Detect which cell encompasses the target text, then output its (X, Y) center coordinate. 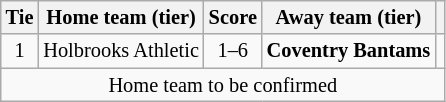
Home team (tier) (120, 17)
Holbrooks Athletic (120, 51)
Tie (20, 17)
1 (20, 51)
Home team to be confirmed (223, 85)
1–6 (233, 51)
Score (233, 17)
Coventry Bantams (348, 51)
Away team (tier) (348, 17)
